Capture the cell that displays the provided text and extract its [x, y] central coordinate. 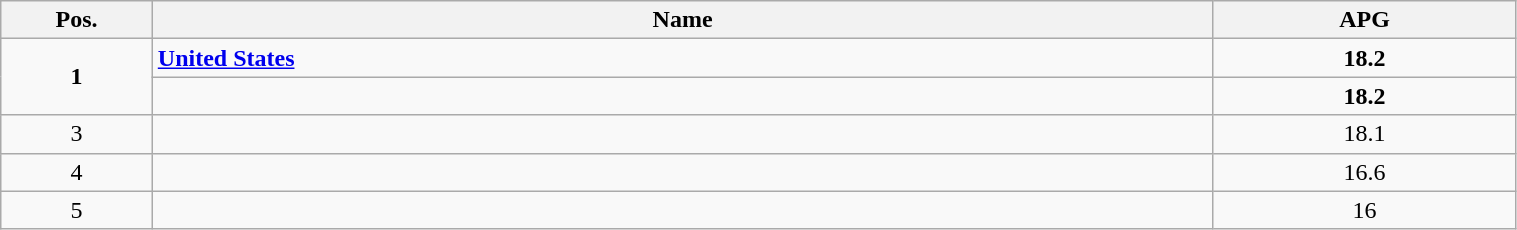
Name [682, 20]
Pos. [77, 20]
United States [682, 58]
1 [77, 77]
18.1 [1364, 134]
4 [77, 172]
5 [77, 210]
16 [1364, 210]
3 [77, 134]
16.6 [1364, 172]
APG [1364, 20]
